Capture the cell that displays the provided text and extract its (x, y) central coordinate. 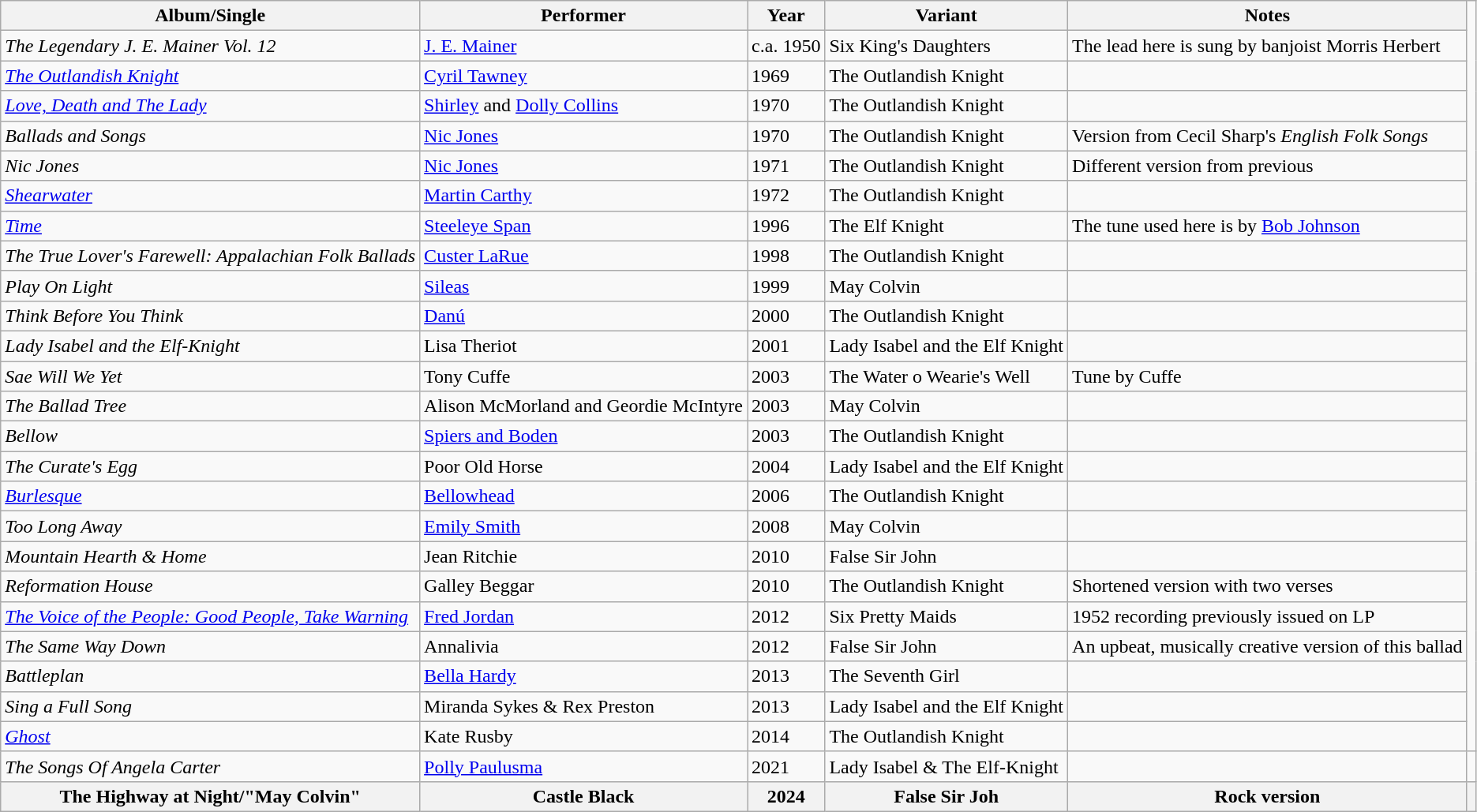
2024 (786, 796)
The Water o Wearie's Well (947, 376)
The True Lover's Farewell: Appalachian Folk Ballads (210, 256)
The Elf Knight (947, 226)
Lady Isabel & The Elf-Knight (947, 766)
Kate Rusby (584, 736)
Year (786, 16)
Battleplan (210, 676)
The Highway at Night/"May Colvin" (210, 796)
The Legendary J. E. Mainer Vol. 12 (210, 46)
False Sir Joh (947, 796)
Polly Paulusma (584, 766)
The lead here is sung by banjoist Morris Herbert (1268, 46)
Play On Light (210, 286)
Custer LaRue (584, 256)
Six Pretty Maids (947, 616)
Fred Jordan (584, 616)
1999 (786, 286)
Castle Black (584, 796)
Bellowhead (584, 496)
Bella Hardy (584, 676)
J. E. Mainer (584, 46)
The Songs Of Angela Carter (210, 766)
Lady Isabel and the Elf-Knight (210, 346)
Six King's Daughters (947, 46)
Tony Cuffe (584, 376)
Version from Cecil Sharp's English Folk Songs (1268, 136)
1969 (786, 76)
Cyril Tawney (584, 76)
Galley Beggar (584, 586)
Notes (1268, 16)
Too Long Away (210, 526)
1971 (786, 166)
Annalivia (584, 646)
Shortened version with two verses (1268, 586)
Shirley and Dolly Collins (584, 106)
Tune by Cuffe (1268, 376)
Mountain Hearth & Home (210, 556)
2014 (786, 736)
2000 (786, 316)
Miranda Sykes & Rex Preston (584, 706)
Sileas (584, 286)
An upbeat, musically creative version of this ballad (1268, 646)
Alison McMorland and Geordie McIntyre (584, 406)
Album/Single (210, 16)
Sing a Full Song (210, 706)
2008 (786, 526)
Reformation House (210, 586)
Rock version (1268, 796)
Martin Carthy (584, 196)
Ghost (210, 736)
c.a. 1950 (786, 46)
Shearwater (210, 196)
1998 (786, 256)
Steeleye Span (584, 226)
1952 recording previously issued on LP (1268, 616)
Jean Ritchie (584, 556)
Poor Old Horse (584, 466)
The Seventh Girl (947, 676)
Lisa Theriot (584, 346)
2004 (786, 466)
Time (210, 226)
1996 (786, 226)
2021 (786, 766)
1972 (786, 196)
2006 (786, 496)
The Voice of the People: Good People, Take Warning (210, 616)
The Ballad Tree (210, 406)
The tune used here is by Bob Johnson (1268, 226)
Danú (584, 316)
Performer (584, 16)
Think Before You Think (210, 316)
Variant (947, 16)
Different version from previous (1268, 166)
Burlesque (210, 496)
The Curate's Egg (210, 466)
Sae Will We Yet (210, 376)
Emily Smith (584, 526)
Ballads and Songs (210, 136)
Love, Death and The Lady (210, 106)
Spiers and Boden (584, 436)
Bellow (210, 436)
2001 (786, 346)
The Same Way Down (210, 646)
